Identify which cell holds the provided text, then report its [x, y] central coordinate. 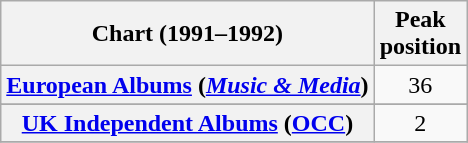
European Albums (Music & Media) [188, 85]
Chart (1991–1992) [188, 34]
36 [420, 85]
2 [420, 123]
Peakposition [420, 34]
UK Independent Albums (OCC) [188, 123]
